Scan for the cell matching the given text and deliver its (X, Y) coordinate at center. 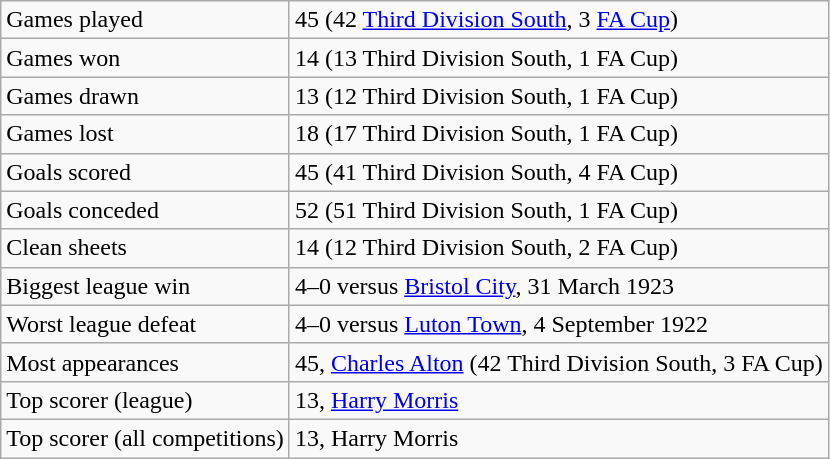
Goals conceded (146, 210)
45 (41 Third Division South, 4 FA Cup) (558, 172)
14 (13 Third Division South, 1 FA Cup) (558, 58)
52 (51 Third Division South, 1 FA Cup) (558, 210)
Games won (146, 58)
Games played (146, 20)
Top scorer (league) (146, 400)
45 (42 Third Division South, 3 FA Cup) (558, 20)
Top scorer (all competitions) (146, 438)
Games lost (146, 134)
Games drawn (146, 96)
Goals scored (146, 172)
Biggest league win (146, 286)
Clean sheets (146, 248)
4–0 versus Bristol City, 31 March 1923 (558, 286)
Most appearances (146, 362)
18 (17 Third Division South, 1 FA Cup) (558, 134)
Worst league defeat (146, 324)
13 (12 Third Division South, 1 FA Cup) (558, 96)
4–0 versus Luton Town, 4 September 1922 (558, 324)
45, Charles Alton (42 Third Division South, 3 FA Cup) (558, 362)
14 (12 Third Division South, 2 FA Cup) (558, 248)
